Detect which cell encompasses the target text, then output its (X, Y) center coordinate. 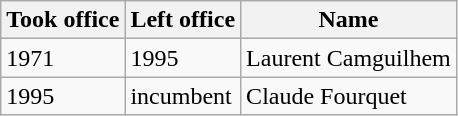
Claude Fourquet (349, 96)
Took office (63, 20)
Left office (183, 20)
incumbent (183, 96)
Name (349, 20)
1971 (63, 58)
Laurent Camguilhem (349, 58)
